Detect which cell encompasses the target text, then output its (x, y) center coordinate. 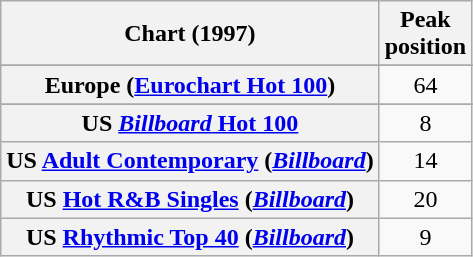
8 (425, 123)
9 (425, 237)
64 (425, 85)
US Hot R&B Singles (Billboard) (190, 199)
US Adult Contemporary (Billboard) (190, 161)
US Billboard Hot 100 (190, 123)
Peakposition (425, 34)
US Rhythmic Top 40 (Billboard) (190, 237)
20 (425, 199)
Europe (Eurochart Hot 100) (190, 85)
14 (425, 161)
Chart (1997) (190, 34)
